Extract the (X, Y) coordinate from the center of the cell holding the provided text.  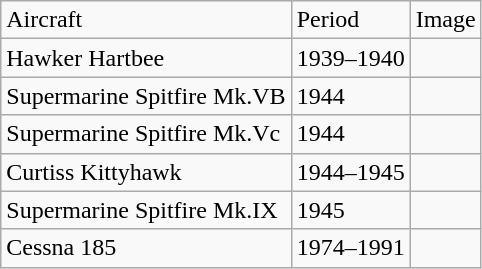
1945 (350, 210)
Supermarine Spitfire Mk.Vc (146, 134)
Image (446, 20)
1939–1940 (350, 58)
Hawker Hartbee (146, 58)
Period (350, 20)
Cessna 185 (146, 248)
Supermarine Spitfire Mk.IX (146, 210)
Aircraft (146, 20)
Supermarine Spitfire Mk.VB (146, 96)
Curtiss Kittyhawk (146, 172)
1944–1945 (350, 172)
1974–1991 (350, 248)
